Output the (x, y) coordinate of the center of the cell containing the given text.  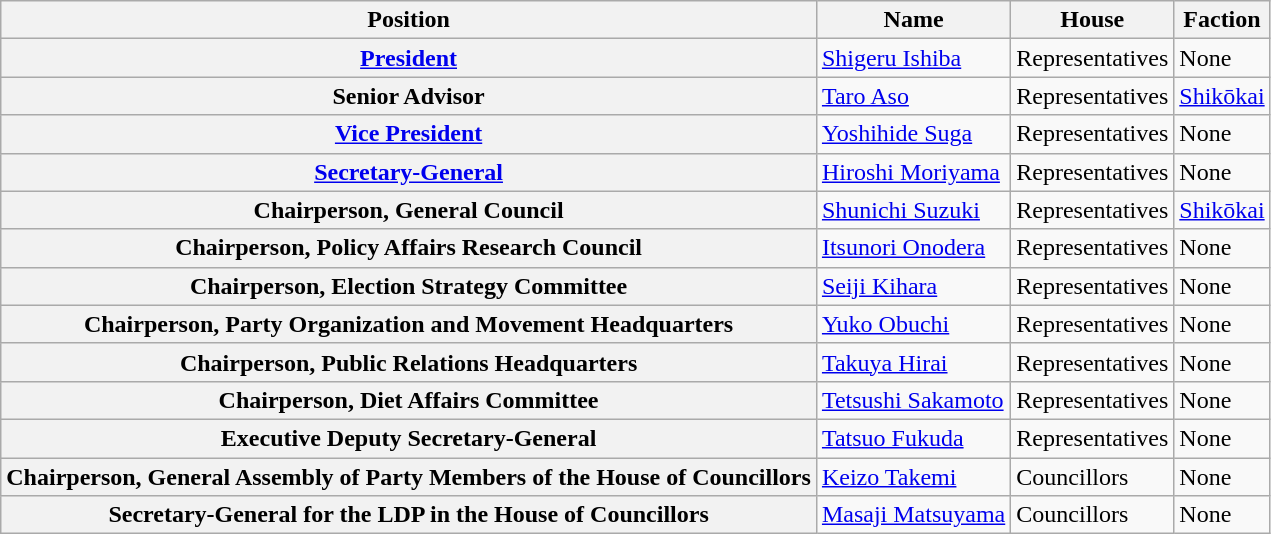
Name (913, 20)
Chairperson, Party Organization and Movement Headquarters (409, 324)
Secretary-General (409, 172)
Chairperson, General Council (409, 210)
Yuko Obuchi (913, 324)
Chairperson, Public Relations Headquarters (409, 362)
Secretary-General for the LDP in the House of Councillors (409, 515)
Keizo Takemi (913, 477)
Chairperson, Diet Affairs Committee (409, 400)
President (409, 58)
Faction (1222, 20)
Executive Deputy Secretary-General (409, 438)
Senior Advisor (409, 96)
House (1092, 20)
Tatsuo Fukuda (913, 438)
Yoshihide Suga (913, 134)
Taro Aso (913, 96)
Hiroshi Moriyama (913, 172)
Itsunori Onodera (913, 248)
Vice President (409, 134)
Chairperson, General Assembly of Party Members of the House of Councillors (409, 477)
Tetsushi Sakamoto (913, 400)
Shunichi Suzuki (913, 210)
Shigeru Ishiba (913, 58)
Takuya Hirai (913, 362)
Position (409, 20)
Masaji Matsuyama (913, 515)
Seiji Kihara (913, 286)
Chairperson, Election Strategy Committee (409, 286)
Chairperson, Policy Affairs Research Council (409, 248)
